Find where the given text appears and provide that cell's center as [x, y] coordinate. 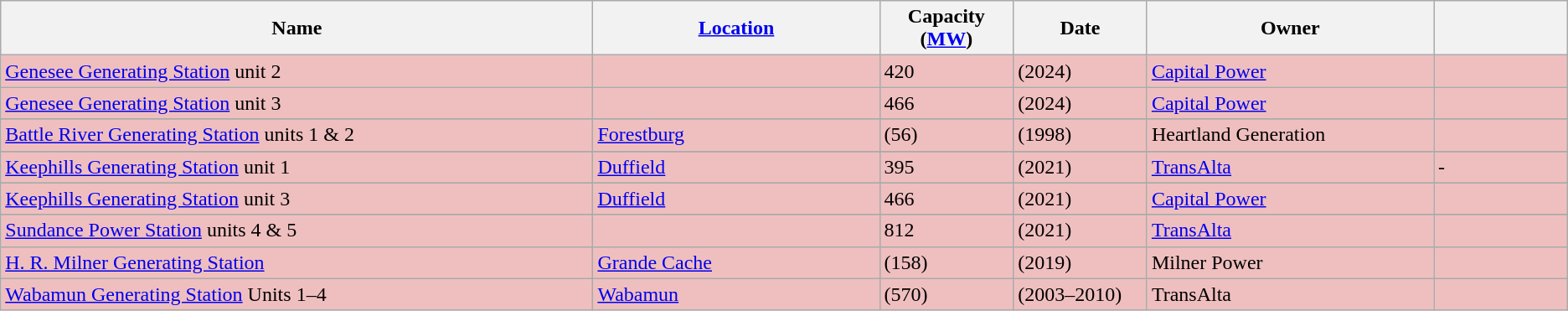
(158) [946, 262]
(2019) [1081, 262]
Date [1081, 29]
- [1501, 167]
Capacity (MW) [946, 29]
Wabamun Generating Station Units 1–4 [297, 294]
Name [297, 29]
Milner Power [1290, 262]
Grande Cache [736, 262]
Keephills Generating Station unit 3 [297, 199]
H. R. Milner Generating Station [297, 262]
Battle River Generating Station units 1 & 2 [297, 135]
420 [946, 71]
(1998) [1081, 135]
Heartland Generation [1290, 135]
812 [946, 231]
Genesee Generating Station unit 2 [297, 71]
Keephills Generating Station unit 1 [297, 167]
(56) [946, 135]
Owner [1290, 29]
(2003–2010) [1081, 294]
Genesee Generating Station unit 3 [297, 103]
Forestburg [736, 135]
Location [736, 29]
Wabamun [736, 294]
(570) [946, 294]
395 [946, 167]
Sundance Power Station units 4 & 5 [297, 231]
